Search for the cell housing the specified text and yield its [X, Y] center coordinate. 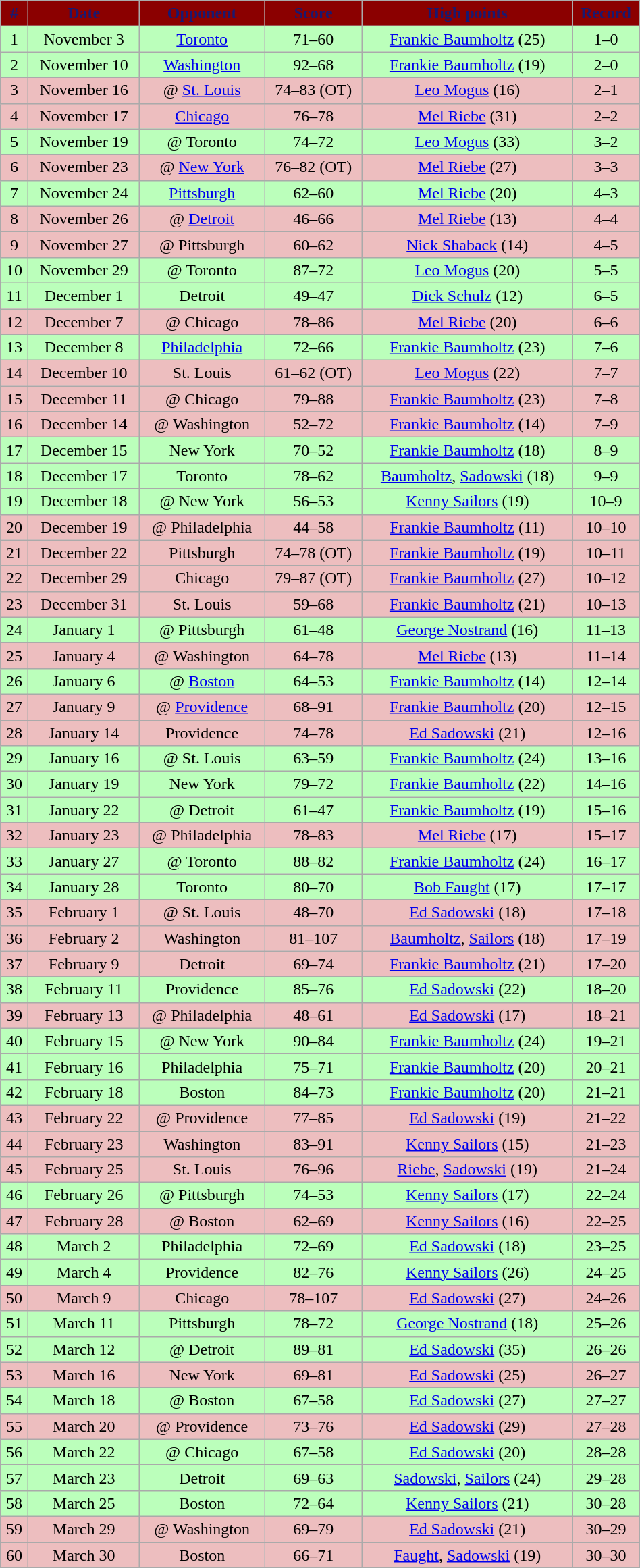
November 27 [84, 244]
24–25 [606, 1272]
January 16 [84, 759]
61–62 (OT) [313, 373]
21–24 [606, 1170]
30–29 [606, 1529]
Record [606, 13]
Dick Schulz (12) [467, 296]
73–76 [313, 1426]
2–1 [606, 90]
15–16 [606, 810]
35 [15, 913]
90–84 [313, 1041]
46 [15, 1195]
63–59 [313, 759]
70–52 [313, 450]
48 [15, 1247]
79–87 (OT) [313, 578]
64–78 [313, 655]
58 [15, 1503]
Kenny Sailors (15) [467, 1144]
February 18 [84, 1092]
40 [15, 1041]
29–28 [606, 1478]
7–7 [606, 373]
High points [467, 13]
February 23 [84, 1144]
74–72 [313, 142]
78–62 [313, 476]
12 [15, 322]
March 29 [84, 1529]
72–66 [313, 348]
1–0 [606, 39]
85–76 [313, 990]
21–23 [606, 1144]
71–60 [313, 39]
November 26 [84, 219]
64–53 [313, 681]
March 22 [84, 1452]
49–47 [313, 296]
69–79 [313, 1529]
March 9 [84, 1298]
29 [15, 759]
5 [15, 142]
December 29 [84, 578]
17–18 [606, 913]
12–14 [606, 681]
84–73 [313, 1092]
75–71 [313, 1066]
March 11 [84, 1324]
George Nostrand (18) [467, 1324]
13 [15, 348]
74–83 (OT) [313, 90]
Baumholtz, Sailors (18) [467, 938]
87–72 [313, 270]
November 17 [84, 116]
66–71 [313, 1555]
14–16 [606, 784]
10–9 [606, 502]
49 [15, 1272]
92–68 [313, 65]
48–70 [313, 913]
77–85 [313, 1118]
26 [15, 681]
10–10 [606, 527]
28–28 [606, 1452]
2 [15, 65]
November 29 [84, 270]
15 [15, 399]
Kenny Sailors (26) [467, 1272]
21–22 [606, 1118]
76–78 [313, 116]
27–27 [606, 1401]
81–107 [313, 938]
Kenny Sailors (21) [467, 1503]
69–74 [313, 964]
Riebe, Sadowski (19) [467, 1170]
February 16 [84, 1066]
February 9 [84, 964]
61–48 [313, 630]
14 [15, 373]
Frankie Baumholtz (11) [467, 527]
4–4 [606, 219]
52 [15, 1349]
21–21 [606, 1092]
48–61 [313, 1015]
17–19 [606, 938]
12–16 [606, 732]
89–81 [313, 1349]
61–47 [313, 810]
60 [15, 1555]
January 9 [84, 707]
4 [15, 116]
18–20 [606, 990]
December 15 [84, 450]
Frankie Baumholtz (27) [467, 578]
7–6 [606, 348]
December 22 [84, 553]
Bob Faught (17) [467, 887]
55 [15, 1426]
59–68 [313, 604]
69–63 [313, 1478]
3–2 [606, 142]
4–3 [606, 193]
December 17 [84, 476]
16 [15, 425]
March 4 [84, 1272]
72–69 [313, 1247]
34 [15, 887]
November 19 [84, 142]
Leo Mogus (22) [467, 373]
44–58 [313, 527]
January 4 [84, 655]
79–88 [313, 399]
March 30 [84, 1555]
37 [15, 964]
3–3 [606, 167]
Frankie Baumholtz (25) [467, 39]
11–13 [606, 630]
28 [15, 732]
82–76 [313, 1272]
Leo Mogus (20) [467, 270]
March 18 [84, 1401]
Frankie Baumholtz (22) [467, 784]
78–86 [313, 322]
50 [15, 1298]
23 [15, 604]
Leo Mogus (33) [467, 142]
Ed Sadowski (22) [467, 990]
43 [15, 1118]
46–66 [313, 219]
8 [15, 219]
8–9 [606, 450]
Opponent [203, 13]
Mel Riebe (31) [467, 116]
30–30 [606, 1555]
Sadowski, Sailors (24) [467, 1478]
November 10 [84, 65]
Nick Shaback (14) [467, 244]
30 [15, 784]
9–9 [606, 476]
27–28 [606, 1426]
12–15 [606, 707]
76–96 [313, 1170]
February 22 [84, 1118]
15–17 [606, 836]
20–21 [606, 1066]
March 12 [84, 1349]
February 2 [84, 938]
45 [15, 1170]
38 [15, 990]
# [15, 13]
February 26 [84, 1195]
16–17 [606, 861]
22–24 [606, 1195]
30–28 [606, 1503]
10–13 [606, 604]
December 18 [84, 502]
17–17 [606, 887]
5–5 [606, 270]
March 23 [84, 1478]
88–82 [313, 861]
December 31 [84, 604]
George Nostrand (16) [467, 630]
Baumholtz, Sadowski (18) [467, 476]
7–8 [606, 399]
83–91 [313, 1144]
51 [15, 1324]
59 [15, 1529]
March 20 [84, 1426]
26–26 [606, 1349]
Frankie Baumholtz (18) [467, 450]
March 25 [84, 1503]
6–5 [606, 296]
March 2 [84, 1247]
February 1 [84, 913]
10–12 [606, 578]
January 23 [84, 836]
Leo Mogus (16) [467, 90]
22 [15, 578]
36 [15, 938]
74–53 [313, 1195]
January 1 [84, 630]
January 22 [84, 810]
24–26 [606, 1298]
68–91 [313, 707]
3 [15, 90]
24 [15, 630]
21 [15, 553]
56 [15, 1452]
November 24 [84, 193]
2–2 [606, 116]
February 13 [84, 1015]
42 [15, 1092]
25–26 [606, 1324]
19–21 [606, 1041]
56–53 [313, 502]
January 28 [84, 887]
December 7 [84, 322]
60–62 [313, 244]
November 23 [84, 167]
Date [84, 13]
74–78 (OT) [313, 553]
25 [15, 655]
Ed Sadowski (20) [467, 1452]
6–6 [606, 322]
Ed Sadowski (25) [467, 1375]
53 [15, 1375]
November 3 [84, 39]
39 [15, 1015]
November 16 [84, 90]
9 [15, 244]
11 [15, 296]
January 19 [84, 784]
December 10 [84, 373]
4–5 [606, 244]
7–9 [606, 425]
47 [15, 1221]
Ed Sadowski (17) [467, 1015]
19 [15, 502]
69–81 [313, 1375]
23–25 [606, 1247]
2–0 [606, 65]
54 [15, 1401]
February 11 [84, 990]
26–27 [606, 1375]
62–60 [313, 193]
33 [15, 861]
76–82 (OT) [313, 167]
1 [15, 39]
February 15 [84, 1041]
57 [15, 1478]
79–72 [313, 784]
February 25 [84, 1170]
52–72 [313, 425]
Ed Sadowski (29) [467, 1426]
February 28 [84, 1221]
March 16 [84, 1375]
Mel Riebe (17) [467, 836]
Ed Sadowski (35) [467, 1349]
20 [15, 527]
January 27 [84, 861]
December 1 [84, 296]
Kenny Sailors (17) [467, 1195]
18 [15, 476]
Ed Sadowski (19) [467, 1118]
17 [15, 450]
December 8 [84, 348]
62–69 [313, 1221]
7 [15, 193]
December 14 [84, 425]
Kenny Sailors (16) [467, 1221]
27 [15, 707]
December 19 [84, 527]
6 [15, 167]
December 11 [84, 399]
Mel Riebe (27) [467, 167]
78–83 [313, 836]
January 14 [84, 732]
31 [15, 810]
74–78 [313, 732]
17–20 [606, 964]
13–16 [606, 759]
41 [15, 1066]
10–11 [606, 553]
January 6 [84, 681]
80–70 [313, 887]
18–21 [606, 1015]
Faught, Sadowski (19) [467, 1555]
Score [313, 13]
22–25 [606, 1221]
10 [15, 270]
78–72 [313, 1324]
72–64 [313, 1503]
44 [15, 1144]
Kenny Sailors (19) [467, 502]
11–14 [606, 655]
32 [15, 836]
78–107 [313, 1298]
